From the cell containing the given text, extract its center point as (x, y) coordinate. 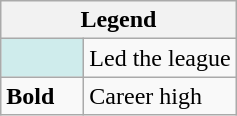
Career high (160, 96)
Legend (118, 20)
Led the league (160, 58)
Bold (42, 96)
